Return the (X, Y) coordinate for the center point of the cell that contains the specified text.  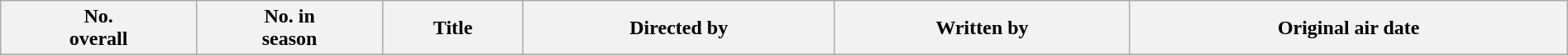
No. inseason (289, 28)
No.overall (99, 28)
Original air date (1348, 28)
Directed by (678, 28)
Written by (982, 28)
Title (453, 28)
